Search for the cell housing the specified text and yield its (X, Y) center coordinate. 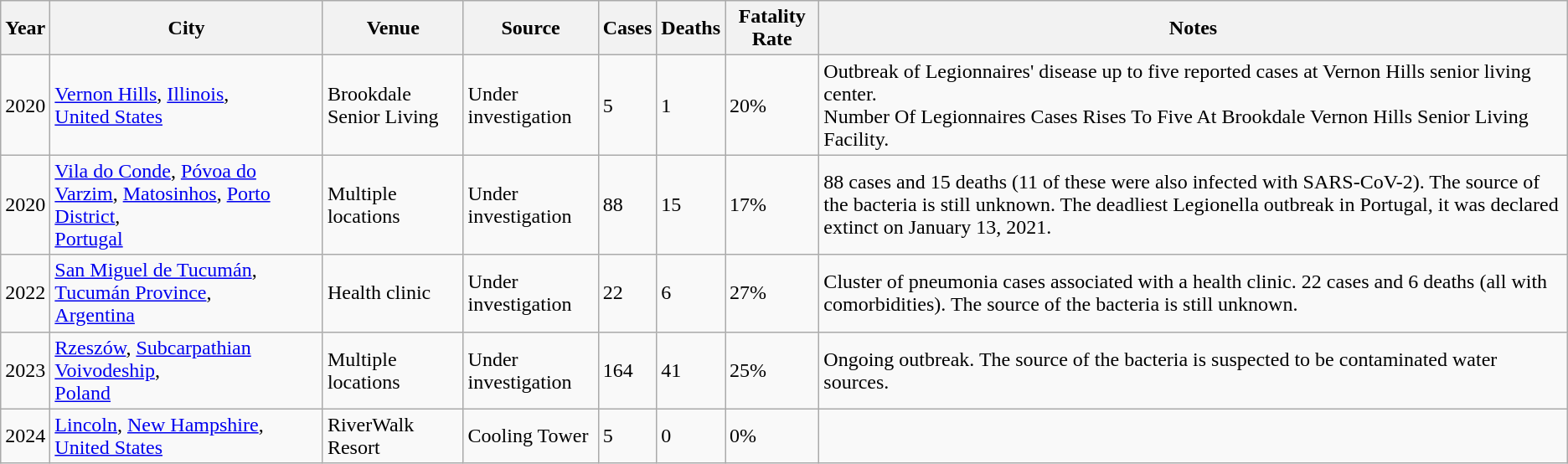
22 (627, 293)
1 (691, 106)
0 (691, 436)
Cases (627, 28)
Venue (393, 28)
City (187, 28)
Fatality Rate (772, 28)
27% (772, 293)
San Miguel de Tucumán, Tucumán Province,Argentina (187, 293)
Vila do Conde, Póvoa do Varzim, Matosinhos, Porto District,Portugal (187, 204)
88 (627, 204)
Rzeszów, Subcarpathian Voivodeship,Poland (187, 370)
Brookdale Senior Living (393, 106)
0% (772, 436)
Health clinic (393, 293)
Notes (1193, 28)
2022 (25, 293)
164 (627, 370)
6 (691, 293)
25% (772, 370)
2024 (25, 436)
Cooling Tower (531, 436)
Year (25, 28)
Deaths (691, 28)
RiverWalk Resort (393, 436)
Lincoln, New Hampshire, United States (187, 436)
17% (772, 204)
Ongoing outbreak. The source of the bacteria is suspected to be contaminated water sources. (1193, 370)
41 (691, 370)
Source (531, 28)
20% (772, 106)
15 (691, 204)
Vernon Hills, Illinois,United States (187, 106)
2023 (25, 370)
